Return (X, Y) of the center of cell containing provided text 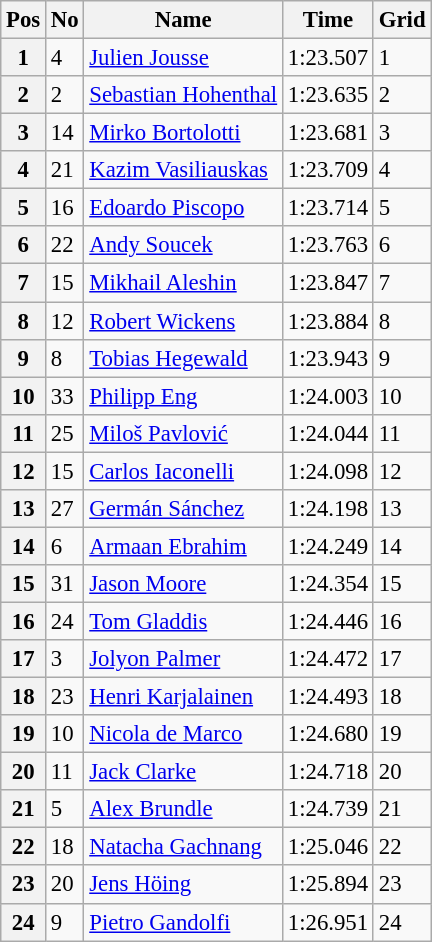
1:24.493 (328, 697)
No (65, 20)
Jack Clarke (184, 772)
1:24.044 (328, 433)
1:23.884 (328, 321)
Grid (402, 20)
1:23.847 (328, 283)
Jason Moore (184, 584)
1:23.763 (328, 245)
25 (65, 433)
Jens Höing (184, 885)
Time (328, 20)
1:24.446 (328, 621)
Pos (24, 20)
1:24.003 (328, 396)
Mikhail Aleshin (184, 283)
1:24.718 (328, 772)
1:24.198 (328, 509)
Pietro Gandolfi (184, 922)
1:23.681 (328, 133)
1:23.507 (328, 58)
Edoardo Piscopo (184, 208)
Alex Brundle (184, 809)
1:24.249 (328, 546)
Mirko Bortolotti (184, 133)
Andy Soucek (184, 245)
Miloš Pavlović (184, 433)
Jolyon Palmer (184, 659)
33 (65, 396)
Carlos Iaconelli (184, 471)
1:23.635 (328, 95)
Armaan Ebrahim (184, 546)
Nicola de Marco (184, 734)
27 (65, 509)
Kazim Vasiliauskas (184, 170)
1:24.354 (328, 584)
Natacha Gachnang (184, 847)
Sebastian Hohenthal (184, 95)
Tom Gladdis (184, 621)
1:26.951 (328, 922)
1:23.709 (328, 170)
Germán Sánchez (184, 509)
Robert Wickens (184, 321)
31 (65, 584)
1:24.680 (328, 734)
Julien Jousse (184, 58)
1:25.046 (328, 847)
1:23.943 (328, 358)
1:24.098 (328, 471)
Tobias Hegewald (184, 358)
1:24.472 (328, 659)
1:23.714 (328, 208)
Philipp Eng (184, 396)
Name (184, 20)
Henri Karjalainen (184, 697)
1:25.894 (328, 885)
1:24.739 (328, 809)
